Return the (X, Y) coordinate for the center point of the cell that contains the specified text.  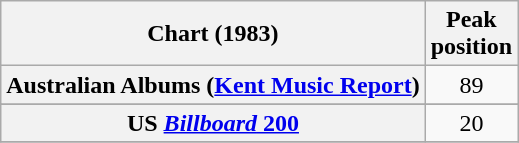
Peakposition (471, 34)
20 (471, 123)
US Billboard 200 (213, 123)
Australian Albums (Kent Music Report) (213, 85)
Chart (1983) (213, 34)
89 (471, 85)
